Find where the given text appears and provide that cell's center as [x, y] coordinate. 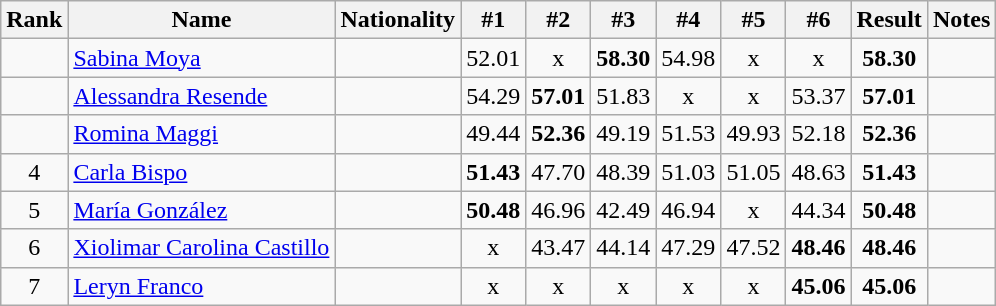
#6 [818, 20]
#2 [558, 20]
Rank [34, 20]
47.70 [558, 172]
47.52 [754, 248]
#3 [624, 20]
51.53 [688, 134]
47.29 [688, 248]
Carla Bispo [202, 172]
44.14 [624, 248]
#1 [494, 20]
49.93 [754, 134]
43.47 [558, 248]
#4 [688, 20]
53.37 [818, 96]
46.96 [558, 210]
51.83 [624, 96]
Sabina Moya [202, 58]
52.01 [494, 58]
Name [202, 20]
49.19 [624, 134]
Notes [961, 20]
48.63 [818, 172]
44.34 [818, 210]
Romina Maggi [202, 134]
#5 [754, 20]
52.18 [818, 134]
51.05 [754, 172]
49.44 [494, 134]
Result [889, 20]
Nationality [398, 20]
Alessandra Resende [202, 96]
46.94 [688, 210]
5 [34, 210]
7 [34, 286]
Leryn Franco [202, 286]
54.29 [494, 96]
51.03 [688, 172]
Xiolimar Carolina Castillo [202, 248]
48.39 [624, 172]
4 [34, 172]
42.49 [624, 210]
6 [34, 248]
María González [202, 210]
54.98 [688, 58]
